Capture the cell that displays the provided text and extract its [X, Y] central coordinate. 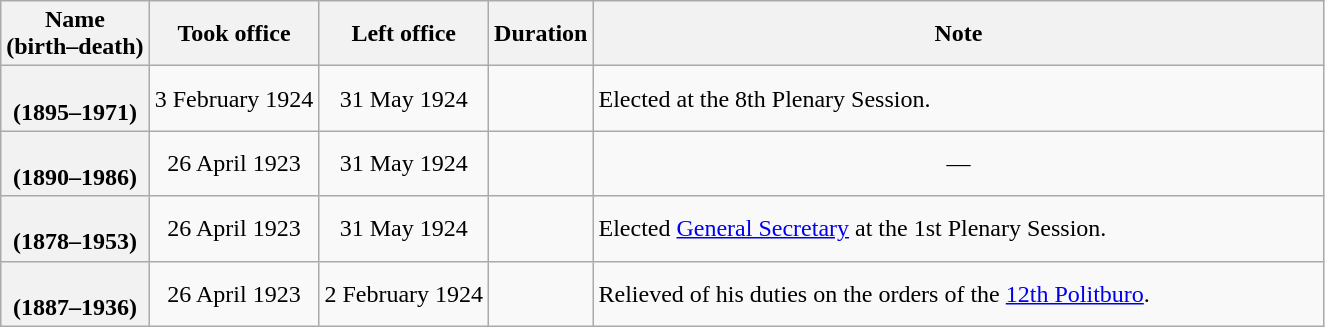
Left office [404, 34]
Name(birth–death) [75, 34]
2 February 1924 [404, 294]
Elected at the 8th Plenary Session. [958, 98]
Took office [234, 34]
(1878–1953) [75, 228]
Elected General Secretary at the 1st Plenary Session. [958, 228]
Note [958, 34]
3 February 1924 [234, 98]
(1895–1971) [75, 98]
Relieved of his duties on the orders of the 12th Politburo. [958, 294]
— [958, 164]
(1890–1986) [75, 164]
Duration [541, 34]
(1887–1936) [75, 294]
